Provide the (X, Y) coordinate of the cell's center where the given text is located.  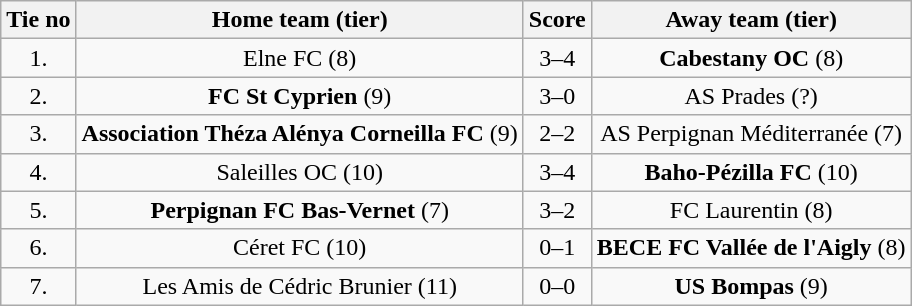
4. (38, 172)
6. (38, 248)
Tie no (38, 20)
BECE FC Vallée de l'Aigly (8) (751, 248)
Céret FC (10) (300, 248)
FC Laurentin (8) (751, 210)
2. (38, 96)
Association Théza Alénya Corneilla FC (9) (300, 134)
3–2 (557, 210)
AS Prades (?) (751, 96)
3–0 (557, 96)
Away team (tier) (751, 20)
Cabestany OC (8) (751, 58)
Baho-Pézilla FC (10) (751, 172)
7. (38, 286)
Perpignan FC Bas-Vernet (7) (300, 210)
2–2 (557, 134)
1. (38, 58)
Elne FC (8) (300, 58)
0–1 (557, 248)
Saleilles OC (10) (300, 172)
0–0 (557, 286)
AS Perpignan Méditerranée (7) (751, 134)
3. (38, 134)
Home team (tier) (300, 20)
5. (38, 210)
US Bompas (9) (751, 286)
FC St Cyprien (9) (300, 96)
Les Amis de Cédric Brunier (11) (300, 286)
Score (557, 20)
